Extract the [X, Y] coordinate from the center of the cell holding the provided text.  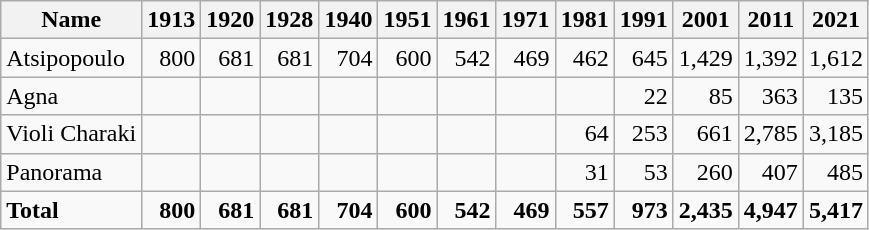
260 [706, 172]
22 [644, 96]
462 [584, 58]
973 [644, 210]
2,435 [706, 210]
253 [644, 134]
135 [836, 96]
Agna [72, 96]
Name [72, 20]
1913 [172, 20]
64 [584, 134]
5,417 [836, 210]
2,785 [770, 134]
661 [706, 134]
Total [72, 210]
1,612 [836, 58]
3,185 [836, 134]
1951 [408, 20]
645 [644, 58]
Atsipopoulo [72, 58]
1920 [230, 20]
1940 [348, 20]
1971 [526, 20]
31 [584, 172]
1981 [584, 20]
2021 [836, 20]
53 [644, 172]
2011 [770, 20]
Panorama [72, 172]
1928 [290, 20]
1,429 [706, 58]
407 [770, 172]
2001 [706, 20]
363 [770, 96]
Violi Charaki [72, 134]
557 [584, 210]
1961 [466, 20]
485 [836, 172]
4,947 [770, 210]
85 [706, 96]
1,392 [770, 58]
1991 [644, 20]
